Extract the (X, Y) coordinate from the center of the cell holding the provided text.  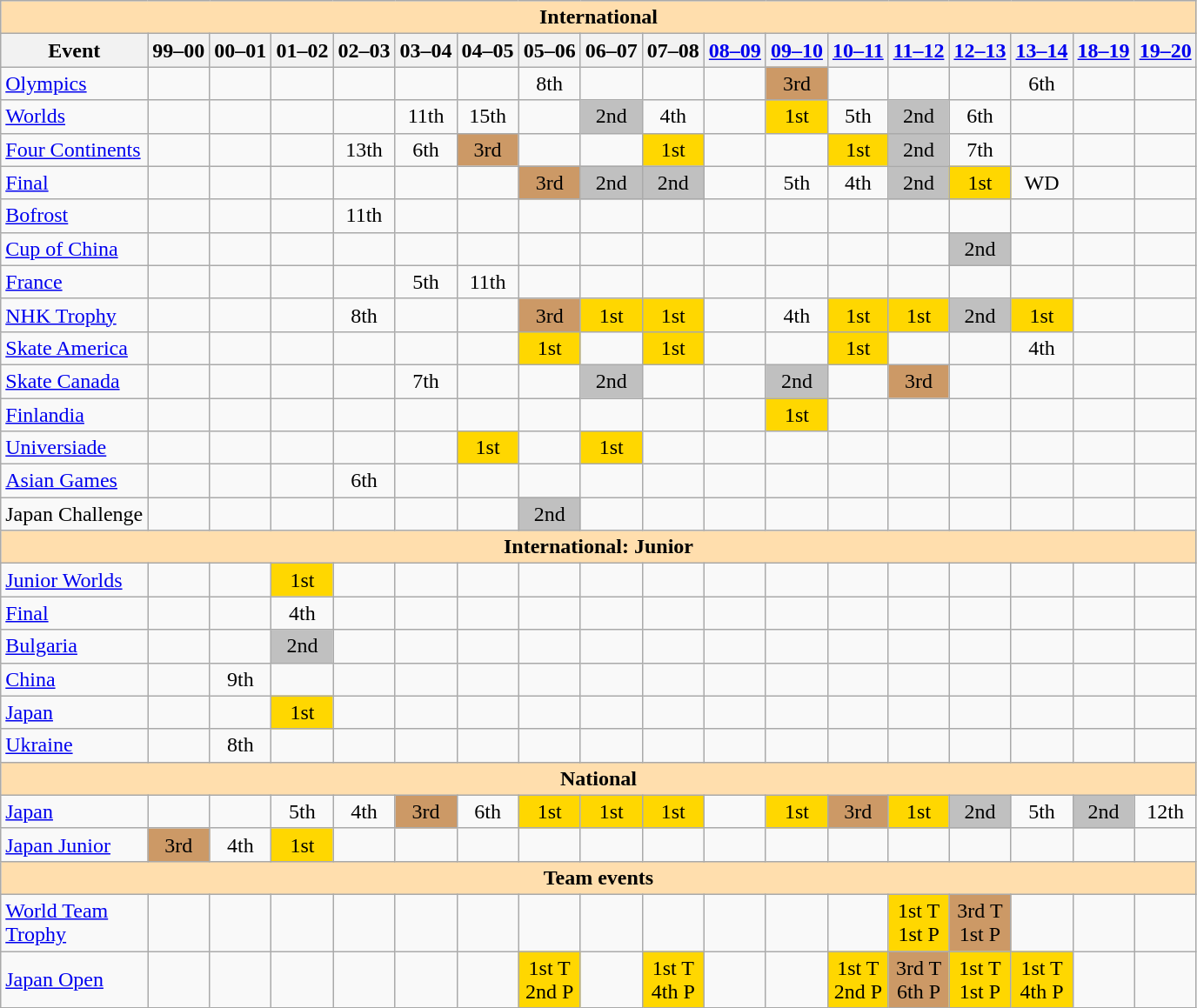
Bulgaria (75, 646)
02–03 (364, 50)
10–11 (858, 50)
13th (364, 150)
World TeamTrophy (75, 922)
International: Junior (598, 547)
13–14 (1042, 50)
International (598, 17)
Skate America (75, 348)
China (75, 679)
09–10 (797, 50)
Team events (598, 878)
Skate Canada (75, 381)
Junior Worlds (75, 580)
Bofrost (75, 216)
Event (75, 50)
Japan Junior (75, 844)
3rd T6th P (919, 979)
06–07 (611, 50)
3rd T1st P (980, 922)
04–05 (487, 50)
Worlds (75, 117)
Asian Games (75, 481)
National (598, 778)
France (75, 282)
Four Continents (75, 150)
11–12 (919, 50)
00–01 (240, 50)
9th (240, 679)
NHK Trophy (75, 315)
01–02 (303, 50)
12th (1166, 811)
Cup of China (75, 249)
05–06 (550, 50)
Olympics (75, 83)
Universiade (75, 448)
Ukraine (75, 745)
07–08 (673, 50)
12–13 (980, 50)
WD (1042, 183)
Japan Challenge (75, 514)
03–04 (426, 50)
Japan Open (75, 979)
19–20 (1166, 50)
Finlandia (75, 415)
08–09 (734, 50)
99–00 (179, 50)
18–19 (1103, 50)
15th (487, 117)
